Search for the cell housing the specified text and yield its [X, Y] center coordinate. 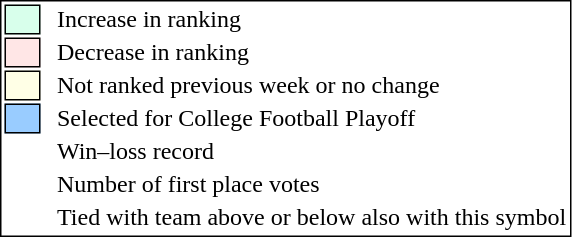
Increase in ranking [312, 19]
Selected for College Football Playoff [312, 119]
Not ranked previous week or no change [312, 85]
Win–loss record [312, 151]
Tied with team above or below also with this symbol [312, 217]
Decrease in ranking [312, 53]
Number of first place votes [312, 185]
